Return [X, Y] of the center of cell containing provided text 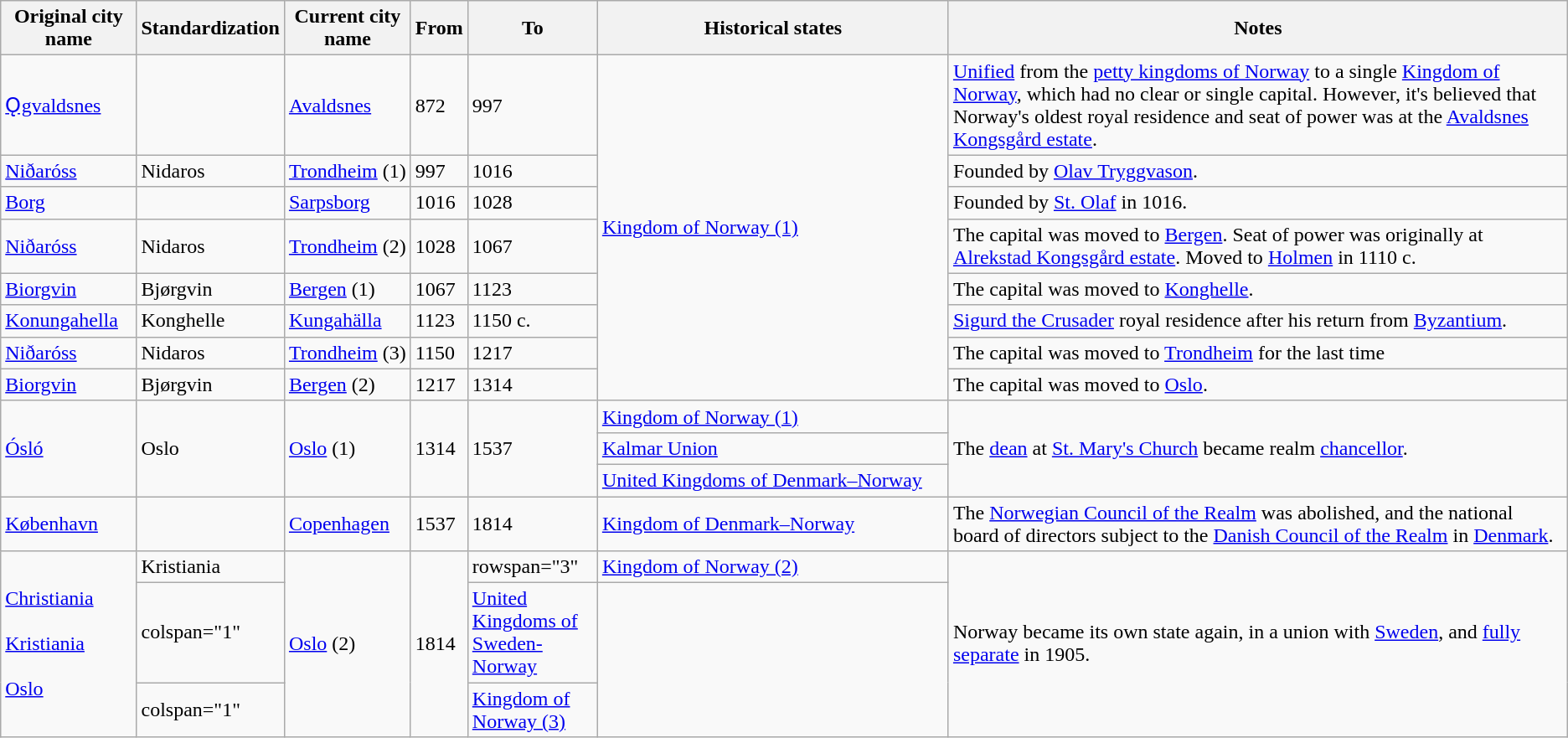
Trondheim (3) [347, 353]
Kungahälla [347, 321]
Kingdom of Denmark–Norway [772, 523]
Ǫgvaldsnes [69, 106]
Copenhagen [347, 523]
Sigurd the Crusader royal residence after his return from Byzantium. [1258, 321]
rowspan="3" [533, 567]
872 [439, 106]
Konghelle [210, 321]
Trondheim (2) [347, 246]
Original city name [69, 28]
Kingdom of Norway (3) [533, 710]
The capital was moved to Trondheim for the last time [1258, 353]
Standardization [210, 28]
The capital was moved to Bergen. Seat of power was originally at Alrekstad Kongsgård estate. Moved to Holmen in 1110 c. [1258, 246]
Konungahella [69, 321]
To [533, 28]
United Kingdoms of Sweden-Norway [533, 633]
Oslo (1) [347, 448]
København [69, 523]
Kalmar Union [772, 448]
The Norwegian Council of the Realm was abolished, and the national board of directors subject to the Danish Council of the Realm in Denmark. [1258, 523]
The capital was moved to Oslo. [1258, 384]
Bergen (1) [347, 289]
Kristiania [210, 567]
Christiania Kristiania Oslo [69, 644]
Sarpsborg [347, 203]
Bergen (2) [347, 384]
Oslo [210, 448]
United Kingdoms of Denmark–Norway [772, 480]
Founded by St. Olaf in 1016. [1258, 203]
The capital was moved to Konghelle. [1258, 289]
Current city name [347, 28]
Oslo (2) [347, 644]
From [439, 28]
1150 [439, 353]
The dean at St. Mary's Church became realm chancellor. [1258, 448]
1150 c. [533, 321]
Trondheim (1) [347, 171]
Ósló [69, 448]
Borg [69, 203]
Historical states [772, 28]
Notes [1258, 28]
Founded by Olav Tryggvason. [1258, 171]
Avaldsnes [347, 106]
Norway became its own state again, in a union with Sweden, and fully separate in 1905. [1258, 644]
Kingdom of Norway (2) [772, 567]
